Detect which cell encompasses the target text, then output its (x, y) center coordinate. 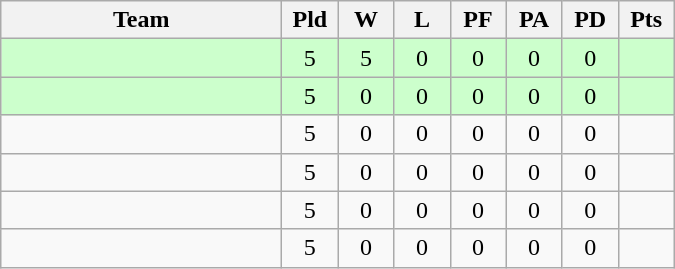
PA (534, 20)
Team (142, 20)
W (366, 20)
L (422, 20)
Pts (646, 20)
Pld (310, 20)
PD (590, 20)
PF (478, 20)
